Return the (X, Y) coordinate for the center point of the cell that contains the specified text.  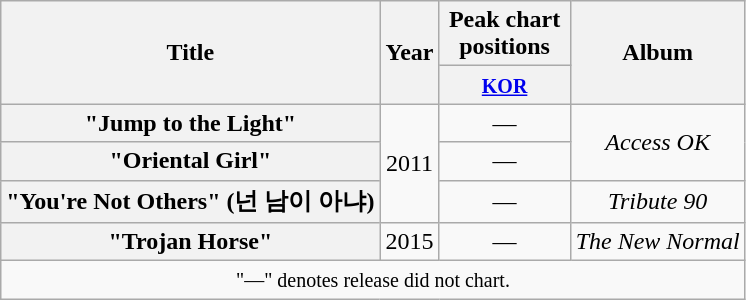
Title (190, 52)
"Jump to the Light" (190, 123)
"Oriental Girl" (190, 161)
"You're Not Others" (넌 남이 아냐) (190, 202)
KOR (504, 85)
Album (658, 52)
Tribute 90 (658, 202)
The New Normal (658, 242)
Peak chart positions (504, 34)
"Trojan Horse" (190, 242)
"—" denotes release did not chart. (373, 280)
2011 (410, 164)
2015 (410, 242)
Access OK (658, 142)
Year (410, 52)
